For the text-containing cell, return its midpoint in (x, y) coordinate format. 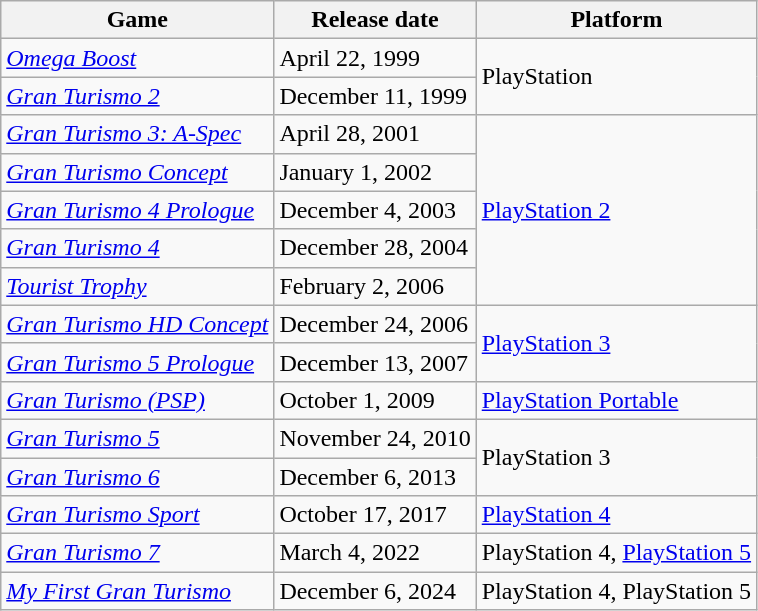
Game (138, 20)
PlayStation 4 (616, 515)
Omega Boost (138, 58)
December 24, 2006 (375, 324)
October 1, 2009 (375, 400)
October 17, 2017 (375, 515)
December 11, 1999 (375, 96)
Gran Turismo 3: A-Spec (138, 134)
Gran Turismo (PSP) (138, 400)
December 6, 2013 (375, 477)
Gran Turismo 4 Prologue (138, 210)
Gran Turismo 2 (138, 96)
Gran Turismo 5 Prologue (138, 362)
Gran Turismo HD Concept (138, 324)
Gran Turismo 4 (138, 248)
PlayStation Portable (616, 400)
December 6, 2024 (375, 591)
March 4, 2022 (375, 553)
February 2, 2006 (375, 286)
Tourist Trophy (138, 286)
Gran Turismo Concept (138, 172)
December 13, 2007 (375, 362)
January 1, 2002 (375, 172)
My First Gran Turismo (138, 591)
Gran Turismo Sport (138, 515)
PlayStation (616, 77)
December 28, 2004 (375, 248)
PlayStation 2 (616, 210)
Gran Turismo 6 (138, 477)
April 22, 1999 (375, 58)
Gran Turismo 7 (138, 553)
Platform (616, 20)
Release date (375, 20)
December 4, 2003 (375, 210)
Gran Turismo 5 (138, 438)
November 24, 2010 (375, 438)
April 28, 2001 (375, 134)
